Provide the [x, y] coordinate of the cell's center where the given text is located.  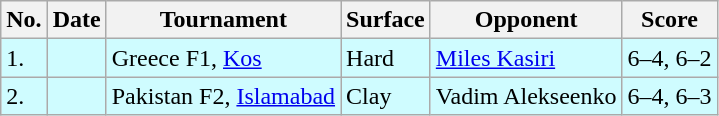
Date [76, 20]
Hard [386, 58]
No. [24, 20]
6–4, 6–3 [670, 96]
Tournament [223, 20]
Vadim Alekseenko [526, 96]
Surface [386, 20]
Miles Kasiri [526, 58]
6–4, 6–2 [670, 58]
Clay [386, 96]
Greece F1, Kos [223, 58]
Pakistan F2, Islamabad [223, 96]
2. [24, 96]
Score [670, 20]
1. [24, 58]
Opponent [526, 20]
